Scan for the cell matching the given text and deliver its (X, Y) coordinate at center. 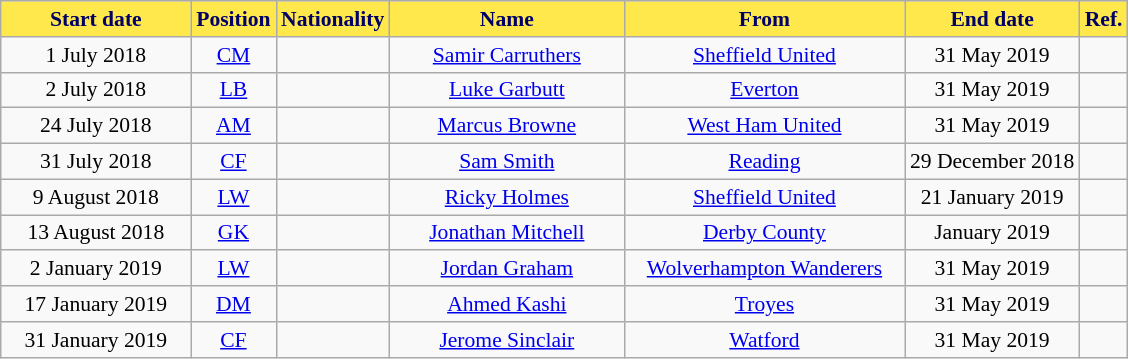
Ricky Holmes (506, 197)
24 July 2018 (96, 126)
AM (234, 126)
Everton (764, 90)
End date (992, 19)
Jordan Graham (506, 269)
Nationality (332, 19)
Watford (764, 340)
From (764, 19)
Ahmed Kashi (506, 304)
GK (234, 233)
Ref. (1104, 19)
13 August 2018 (96, 233)
Start date (96, 19)
2 January 2019 (96, 269)
1 July 2018 (96, 55)
Derby County (764, 233)
Position (234, 19)
LB (234, 90)
Troyes (764, 304)
31 January 2019 (96, 340)
Samir Carruthers (506, 55)
Sam Smith (506, 162)
CM (234, 55)
21 January 2019 (992, 197)
Wolverhampton Wanderers (764, 269)
31 July 2018 (96, 162)
Luke Garbutt (506, 90)
Reading (764, 162)
2 July 2018 (96, 90)
DM (234, 304)
January 2019 (992, 233)
9 August 2018 (96, 197)
West Ham United (764, 126)
Name (506, 19)
29 December 2018 (992, 162)
Jerome Sinclair (506, 340)
17 January 2019 (96, 304)
Jonathan Mitchell (506, 233)
Marcus Browne (506, 126)
